Capture the cell that displays the provided text and extract its [x, y] central coordinate. 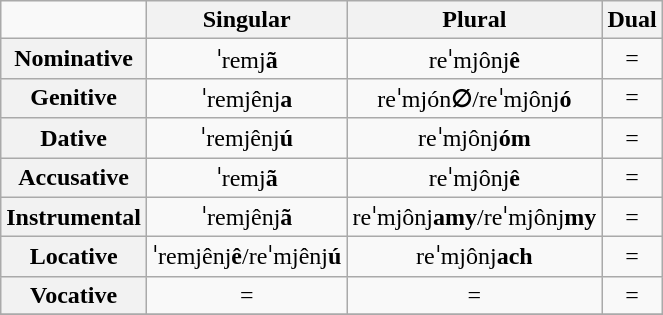
ˈremjênjú [246, 138]
Dual [632, 20]
Vocative [74, 295]
ˈremjênja [246, 98]
reˈmjón∅/reˈmjônjó [474, 98]
ˈremjênjê/reˈmjênjú [246, 257]
Locative [74, 257]
Singular [246, 20]
Accusative [74, 178]
Dative [74, 138]
Plural [474, 20]
ˈremjênjã [246, 217]
Genitive [74, 98]
Nominative [74, 59]
reˈmjônjach [474, 257]
reˈmjônjóm [474, 138]
reˈmjônjamy/reˈmjônjmy [474, 217]
Instrumental [74, 217]
